Search for the cell housing the specified text and yield its [x, y] center coordinate. 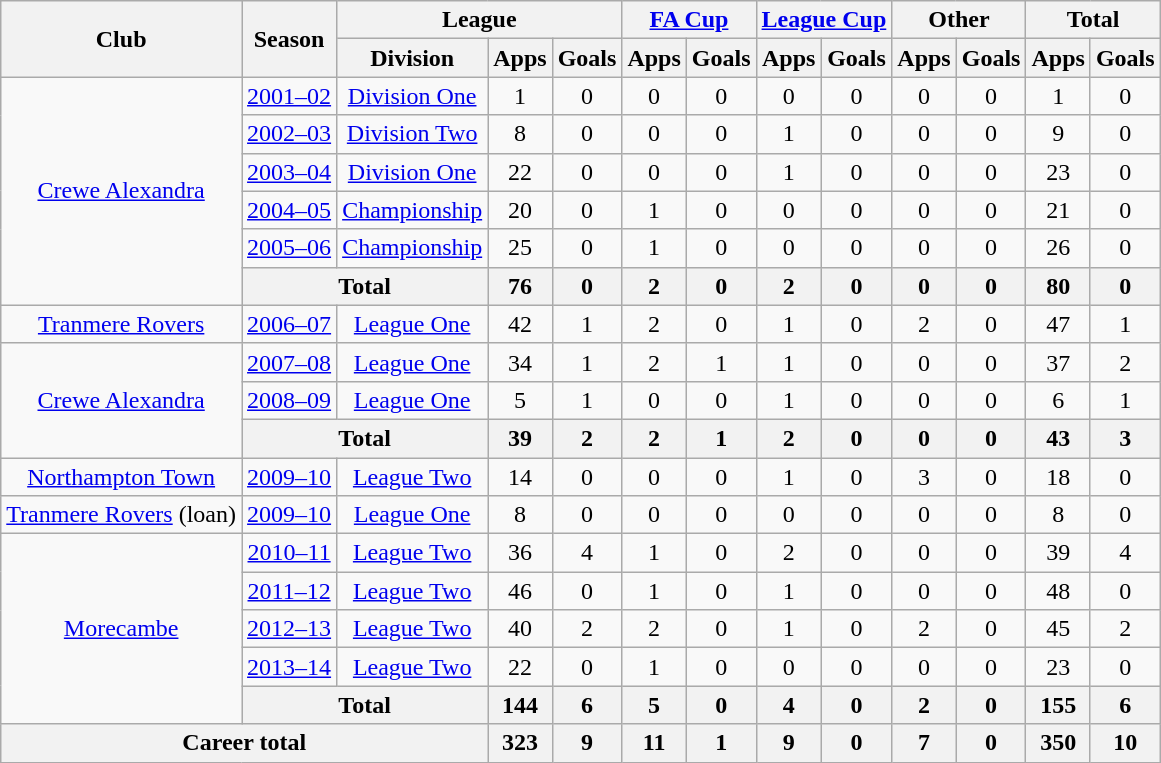
League Cup [824, 20]
Other [959, 20]
2013–14 [290, 667]
2003–04 [290, 172]
37 [1058, 362]
80 [1058, 286]
Morecambe [122, 629]
7 [924, 743]
10 [1125, 743]
Club [122, 39]
25 [520, 248]
350 [1058, 743]
40 [520, 629]
21 [1058, 210]
34 [520, 362]
20 [520, 210]
18 [1058, 477]
2006–07 [290, 324]
2004–05 [290, 210]
2001–02 [290, 96]
45 [1058, 629]
36 [520, 553]
47 [1058, 324]
155 [1058, 705]
43 [1058, 438]
League [480, 20]
Division Two [412, 134]
76 [520, 286]
Tranmere Rovers (loan) [122, 515]
2010–11 [290, 553]
144 [520, 705]
14 [520, 477]
48 [1058, 591]
46 [520, 591]
Career total [244, 743]
FA Cup [689, 20]
Tranmere Rovers [122, 324]
2007–08 [290, 362]
42 [520, 324]
323 [520, 743]
2012–13 [290, 629]
26 [1058, 248]
2011–12 [290, 591]
Season [290, 39]
2002–03 [290, 134]
2008–09 [290, 400]
Northampton Town [122, 477]
Division [412, 58]
2005–06 [290, 248]
11 [654, 743]
